Output the (x, y) coordinate of the center of the cell containing the given text.  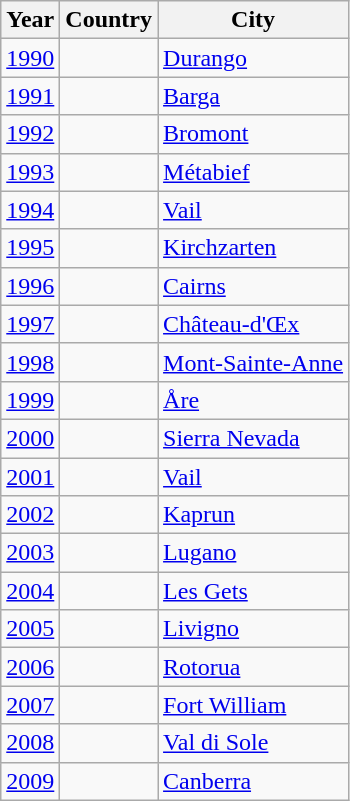
2008 (30, 743)
Lugano (254, 553)
2007 (30, 705)
Year (30, 20)
Métabief (254, 172)
Country (109, 20)
Durango (254, 58)
Les Gets (254, 591)
1993 (30, 172)
Bromont (254, 134)
1999 (30, 400)
Mont-Sainte-Anne (254, 362)
2005 (30, 629)
1998 (30, 362)
Kirchzarten (254, 248)
Barga (254, 96)
Sierra Nevada (254, 438)
Château-d'Œx (254, 324)
1991 (30, 96)
Livigno (254, 629)
2002 (30, 515)
1992 (30, 134)
2004 (30, 591)
1996 (30, 286)
2006 (30, 667)
2003 (30, 553)
Cairns (254, 286)
2001 (30, 477)
Rotorua (254, 667)
2000 (30, 438)
1990 (30, 58)
Canberra (254, 781)
1995 (30, 248)
Åre (254, 400)
2009 (30, 781)
1997 (30, 324)
Fort William (254, 705)
Kaprun (254, 515)
Val di Sole (254, 743)
1994 (30, 210)
City (254, 20)
